Determine the (x, y) coordinate at the center of the cell enclosing the given text.  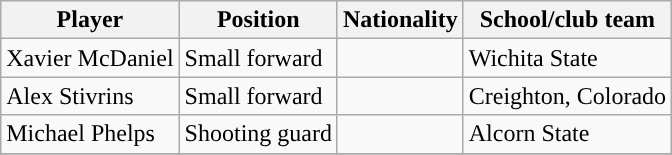
Wichita State (567, 58)
Nationality (400, 20)
Xavier McDaniel (90, 58)
Shooting guard (258, 134)
Creighton, Colorado (567, 96)
Alcorn State (567, 134)
Alex Stivrins (90, 96)
Player (90, 20)
Michael Phelps (90, 134)
School/club team (567, 20)
Position (258, 20)
